Scan for the cell matching the given text and deliver its (X, Y) coordinate at center. 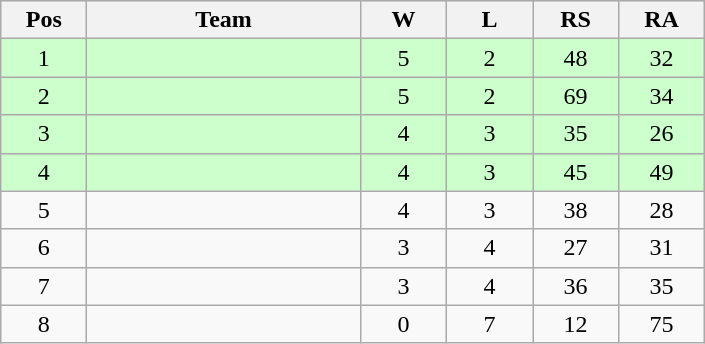
69 (575, 96)
34 (662, 96)
28 (662, 210)
27 (575, 248)
38 (575, 210)
32 (662, 58)
L (489, 20)
26 (662, 134)
Pos (44, 20)
12 (575, 324)
49 (662, 172)
36 (575, 286)
0 (403, 324)
RA (662, 20)
Team (224, 20)
8 (44, 324)
31 (662, 248)
48 (575, 58)
6 (44, 248)
RS (575, 20)
45 (575, 172)
W (403, 20)
75 (662, 324)
1 (44, 58)
